Return [X, Y] of the center of cell containing provided text 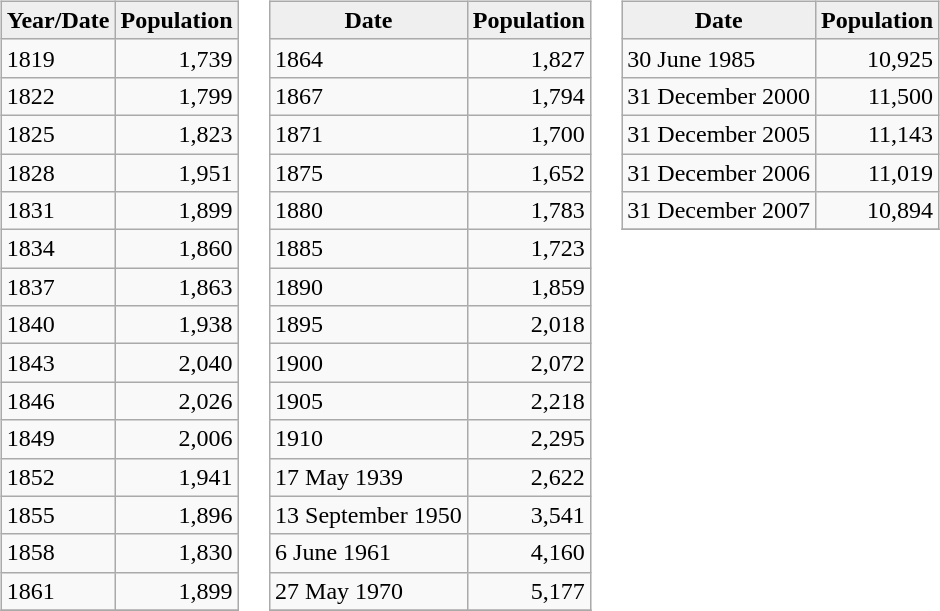
1867 [369, 96]
2,018 [528, 325]
1,896 [176, 515]
31 December 2007 [719, 211]
1837 [58, 287]
1,827 [528, 58]
2,218 [528, 401]
4,160 [528, 553]
1,941 [176, 477]
1855 [58, 515]
17 May 1939 [369, 477]
1861 [58, 591]
2,026 [176, 401]
1,652 [528, 173]
31 December 2006 [719, 173]
1,863 [176, 287]
11,500 [876, 96]
1825 [58, 134]
1,794 [528, 96]
1819 [58, 58]
Year/Date [58, 20]
1871 [369, 134]
1885 [369, 249]
2,006 [176, 439]
2,295 [528, 439]
3,541 [528, 515]
1910 [369, 439]
2,072 [528, 363]
1,859 [528, 287]
31 December 2005 [719, 134]
10,894 [876, 211]
1834 [58, 249]
31 December 2000 [719, 96]
10,925 [876, 58]
11,019 [876, 173]
1,799 [176, 96]
1900 [369, 363]
1852 [58, 477]
30 June 1985 [719, 58]
1822 [58, 96]
1890 [369, 287]
1828 [58, 173]
1,951 [176, 173]
27 May 1970 [369, 591]
1,723 [528, 249]
1875 [369, 173]
1,830 [176, 553]
1,860 [176, 249]
1,938 [176, 325]
5,177 [528, 591]
1,700 [528, 134]
1905 [369, 401]
1858 [58, 553]
1864 [369, 58]
1880 [369, 211]
1843 [58, 363]
2,622 [528, 477]
6 June 1961 [369, 553]
1,739 [176, 58]
1846 [58, 401]
1,823 [176, 134]
1895 [369, 325]
11,143 [876, 134]
1840 [58, 325]
1,783 [528, 211]
13 September 1950 [369, 515]
1831 [58, 211]
2,040 [176, 363]
1849 [58, 439]
